Provide the [x, y] coordinate of the cell's center where the given text is located.  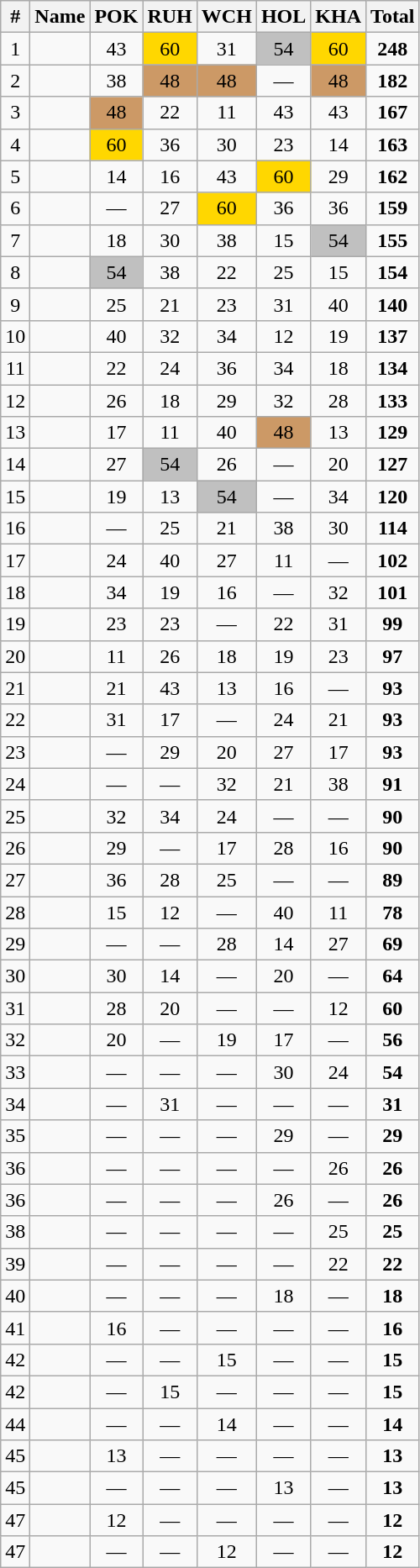
5 [15, 176]
101 [393, 592]
91 [393, 784]
39 [15, 1264]
155 [393, 240]
167 [393, 113]
# [15, 17]
1 [15, 49]
33 [15, 1072]
133 [393, 401]
162 [393, 176]
120 [393, 497]
7 [15, 240]
154 [393, 272]
99 [393, 624]
Total [393, 17]
HOL [283, 17]
78 [393, 912]
56 [393, 1040]
10 [15, 336]
RUH [170, 17]
KHA [339, 17]
89 [393, 880]
Name [60, 17]
182 [393, 81]
64 [393, 976]
35 [15, 1136]
129 [393, 433]
44 [15, 1424]
4 [15, 145]
137 [393, 336]
2 [15, 81]
114 [393, 529]
WCH [227, 17]
3 [15, 113]
102 [393, 560]
97 [393, 656]
248 [393, 49]
41 [15, 1328]
6 [15, 208]
69 [393, 944]
127 [393, 465]
134 [393, 368]
140 [393, 304]
8 [15, 272]
159 [393, 208]
POK [116, 17]
9 [15, 304]
163 [393, 145]
